Extract the (x, y) coordinate from the center of the cell holding the provided text.  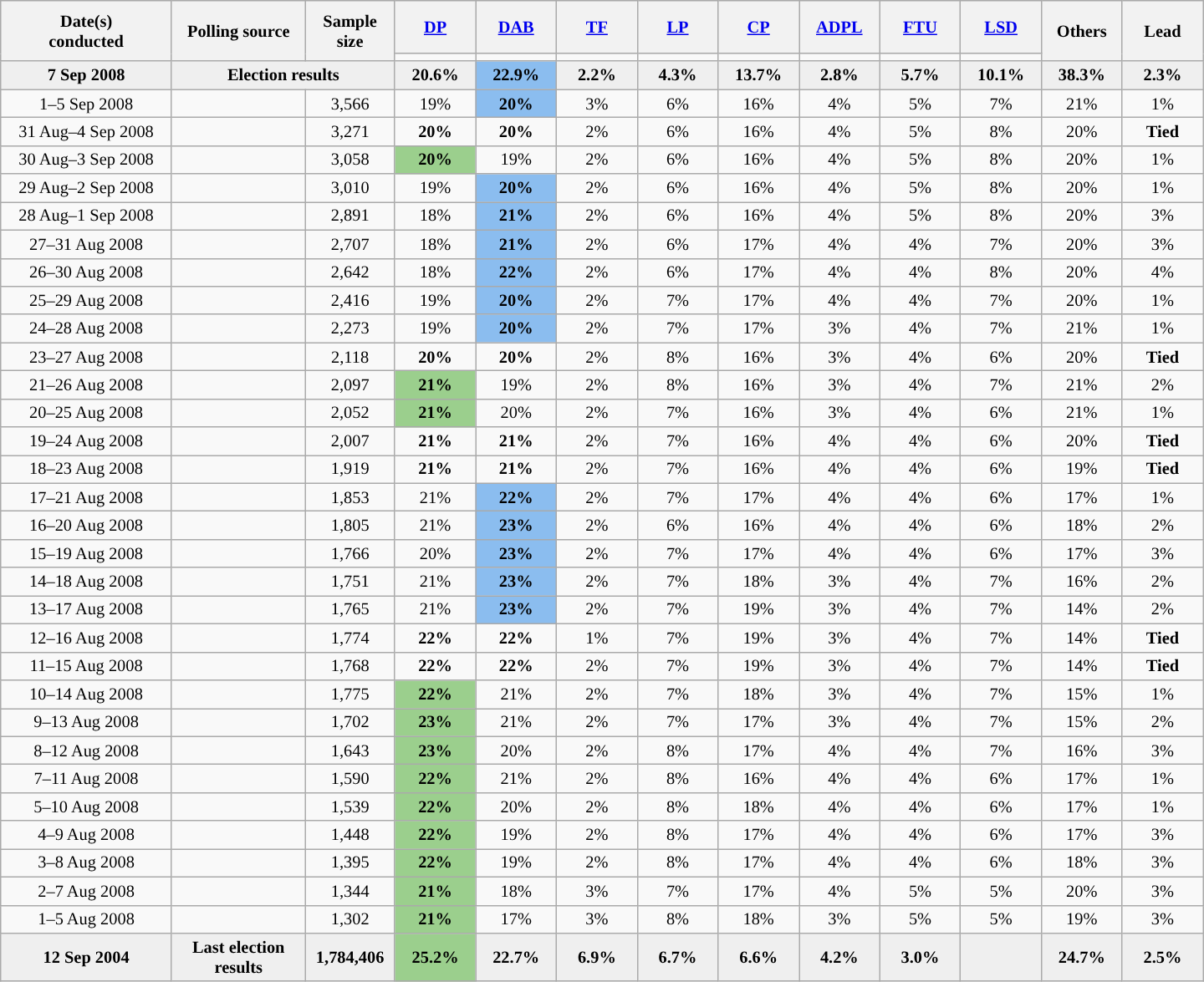
25–29 Aug 2008 (87, 300)
2,118 (349, 357)
13.7% (759, 75)
4.3% (677, 75)
22.7% (517, 957)
7–11 Aug 2008 (87, 778)
3,010 (349, 188)
28 Aug–1 Sep 2008 (87, 216)
2,416 (349, 300)
17–21 Aug 2008 (87, 497)
31 Aug–4 Sep 2008 (87, 131)
1,919 (349, 469)
Others (1082, 30)
4.2% (839, 957)
5–10 Aug 2008 (87, 806)
1,302 (349, 919)
26–30 Aug 2008 (87, 272)
2,007 (349, 441)
2,642 (349, 272)
3,271 (349, 131)
CP (759, 27)
1,539 (349, 806)
3–8 Aug 2008 (87, 862)
2.8% (839, 75)
10–14 Aug 2008 (87, 694)
2–7 Aug 2008 (87, 891)
15–19 Aug 2008 (87, 553)
TF (597, 27)
Election results (283, 75)
11–15 Aug 2008 (87, 666)
19–24 Aug 2008 (87, 441)
Lead (1162, 30)
LP (677, 27)
3.0% (920, 957)
2,891 (349, 216)
1,643 (349, 750)
DAB (517, 27)
1,590 (349, 778)
2.3% (1162, 75)
1,768 (349, 666)
10.1% (1002, 75)
1,775 (349, 694)
3,566 (349, 104)
1,702 (349, 722)
24–28 Aug 2008 (87, 328)
13–17 Aug 2008 (87, 609)
1–5 Sep 2008 (87, 104)
24.7% (1082, 957)
2,097 (349, 384)
1,751 (349, 582)
12 Sep 2004 (87, 957)
1,765 (349, 609)
4–9 Aug 2008 (87, 835)
14–18 Aug 2008 (87, 582)
5.7% (920, 75)
9–13 Aug 2008 (87, 722)
30 Aug–3 Sep 2008 (87, 160)
1,805 (349, 526)
12–16 Aug 2008 (87, 638)
8–12 Aug 2008 (87, 750)
21–26 Aug 2008 (87, 384)
1,766 (349, 553)
ADPL (839, 27)
Sample size (349, 30)
7 Sep 2008 (87, 75)
1,448 (349, 835)
20–25 Aug 2008 (87, 413)
29 Aug–2 Sep 2008 (87, 188)
6.7% (677, 957)
1,774 (349, 638)
23–27 Aug 2008 (87, 357)
22.9% (517, 75)
20.6% (435, 75)
1–5 Aug 2008 (87, 919)
18–23 Aug 2008 (87, 469)
Date(s)conducted (87, 30)
16–20 Aug 2008 (87, 526)
Polling source (238, 30)
1,853 (349, 497)
DP (435, 27)
1,395 (349, 862)
1,344 (349, 891)
3,058 (349, 160)
25.2% (435, 957)
2.2% (597, 75)
Last election results (238, 957)
FTU (920, 27)
2,273 (349, 328)
2,052 (349, 413)
6.9% (597, 957)
2,707 (349, 244)
6.6% (759, 957)
2.5% (1162, 957)
27–31 Aug 2008 (87, 244)
38.3% (1082, 75)
LSD (1002, 27)
1,784,406 (349, 957)
